Scan for the cell matching the given text and deliver its (X, Y) coordinate at center. 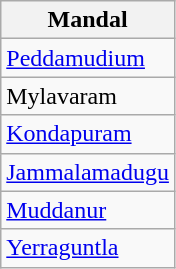
Mandal (88, 20)
Kondapuram (88, 134)
Muddanur (88, 210)
Yerraguntla (88, 248)
Mylavaram (88, 96)
Jammalamadugu (88, 172)
Peddamudium (88, 58)
